Locate the cell with the specified text and output its [X, Y] center coordinate. 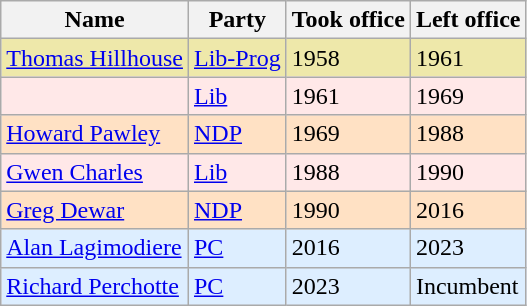
Party [237, 20]
Alan Lagimodiere [95, 248]
Thomas Hillhouse [95, 58]
Lib-Prog [237, 58]
Howard Pawley [95, 134]
Richard Perchotte [95, 286]
Gwen Charles [95, 172]
Took office [348, 20]
Incumbent [468, 286]
Name [95, 20]
Greg Dewar [95, 210]
1958 [348, 58]
Left office [468, 20]
